Capture the cell that displays the provided text and extract its [X, Y] central coordinate. 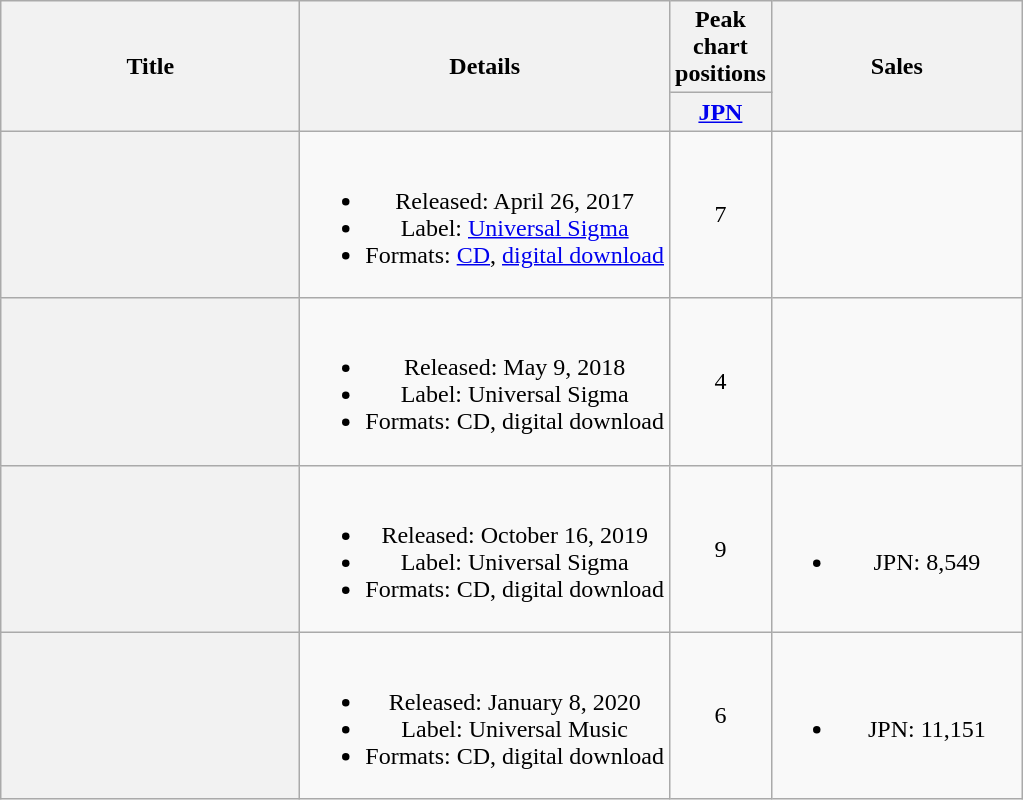
9 [721, 548]
6 [721, 716]
Released: October 16, 2019Label: Universal SigmaFormats: CD, digital download [485, 548]
Sales [896, 66]
JPN [721, 112]
4 [721, 382]
7 [721, 214]
Released: April 26, 2017Label: Universal SigmaFormats: CD, digital download [485, 214]
Details [485, 66]
JPN: 11,151 [896, 716]
Released: January 8, 2020Label: Universal MusicFormats: CD, digital download [485, 716]
Released: May 9, 2018Label: Universal SigmaFormats: CD, digital download [485, 382]
Peak chart positions [721, 47]
JPN: 8,549 [896, 548]
Title [150, 66]
